Output the (x, y) coordinate of the center of the cell containing the given text.  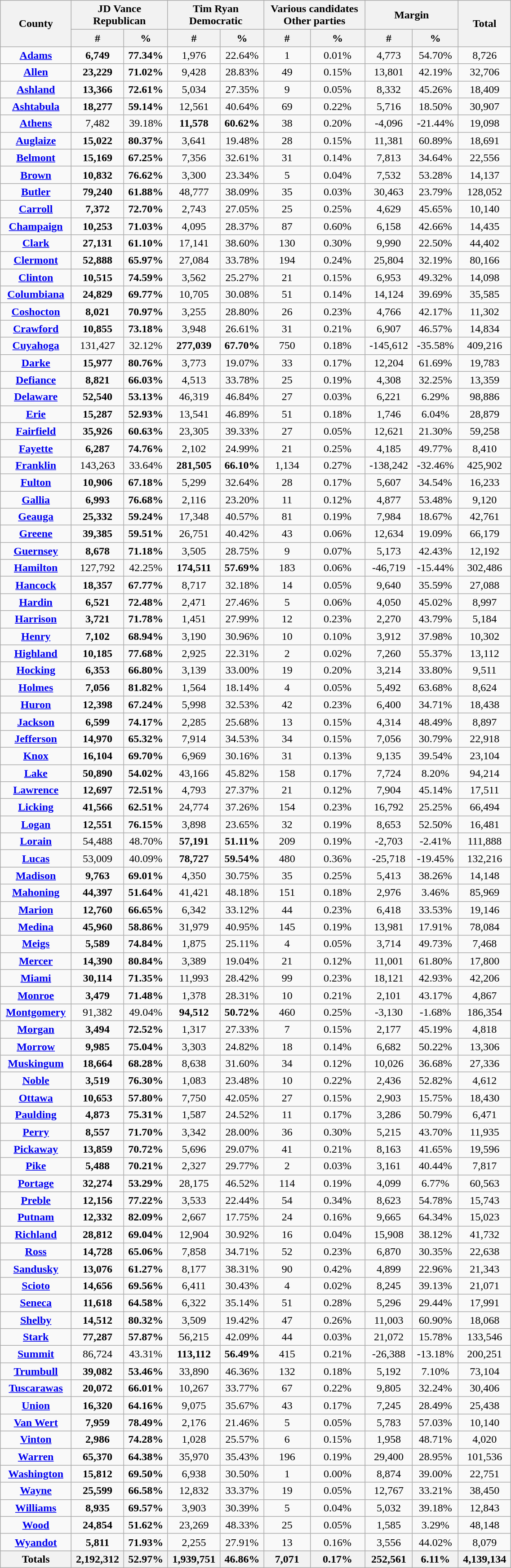
Mercer (36, 961)
Lake (36, 773)
-138,242 (389, 465)
5,184 (484, 619)
38.26% (435, 876)
79,240 (98, 192)
19.09% (435, 534)
Morgan (36, 1029)
54 (287, 1200)
6,907 (389, 329)
9,428 (194, 72)
30.92% (242, 1234)
7,356 (194, 158)
Seneca (36, 1303)
30.50% (242, 1474)
71.78% (146, 619)
5,783 (389, 1423)
64.34% (435, 1217)
5,192 (389, 1371)
77.34% (146, 55)
67 (287, 1388)
39.69% (435, 295)
66,494 (484, 807)
6,418 (389, 910)
8,557 (98, 1132)
3,641 (194, 141)
154 (287, 807)
-32.46% (435, 465)
46.57% (435, 329)
57,191 (194, 841)
52 (287, 1251)
67.18% (146, 482)
6,158 (389, 226)
24,774 (194, 807)
17,348 (194, 517)
3,214 (389, 670)
19,098 (484, 123)
194 (287, 260)
52.97% (146, 1559)
52.50% (435, 824)
15,743 (484, 1200)
7,482 (98, 123)
41,566 (98, 807)
12,561 (194, 106)
Cuyahoga (36, 346)
98,886 (484, 397)
32.64% (242, 482)
71.02% (146, 72)
30,463 (389, 192)
77.22% (146, 1200)
3,556 (389, 1542)
Stark (36, 1337)
22,751 (484, 1474)
2,471 (194, 602)
9,985 (98, 1047)
46.89% (242, 414)
Tuscarawas (36, 1388)
56,215 (194, 1337)
11,993 (194, 978)
57.87% (146, 1337)
85,969 (484, 893)
28.83% (242, 72)
39.33% (242, 431)
32.12% (146, 346)
31.60% (242, 1064)
19.48% (242, 141)
8,624 (484, 687)
28.37% (242, 226)
Morrow (36, 1047)
5,607 (389, 482)
25.11% (242, 944)
71.48% (146, 995)
13,981 (389, 927)
41 (287, 1149)
23.79% (435, 192)
480 (287, 859)
3,912 (389, 636)
14,656 (98, 1286)
60.62% (242, 123)
37.98% (435, 636)
Williams (36, 1508)
4,612 (484, 1081)
27.46% (242, 602)
78,727 (194, 859)
24 (287, 1217)
77.68% (146, 653)
19.07% (242, 363)
50.79% (435, 1115)
3,505 (194, 551)
13,076 (98, 1268)
3,479 (98, 995)
39.13% (435, 1286)
460 (287, 1012)
5,413 (389, 876)
0.13% (338, 756)
59,258 (484, 431)
15,812 (98, 1474)
72.48% (146, 602)
50.22% (435, 1047)
10,267 (194, 1388)
Belmont (36, 158)
27,088 (484, 585)
6.77% (435, 1183)
35.43% (242, 1457)
Knox (36, 756)
70.72% (146, 1149)
7,904 (389, 790)
74.17% (146, 722)
17.75% (242, 1217)
2,986 (98, 1440)
4,350 (194, 876)
12 (287, 619)
4,818 (484, 1029)
7,724 (389, 773)
0.60% (338, 226)
13,801 (389, 72)
49.73% (435, 944)
13,859 (98, 1149)
18,430 (484, 1098)
Erie (36, 414)
3,533 (194, 1200)
Vinton (36, 1440)
25.27% (242, 277)
-1.68% (435, 1012)
41,421 (194, 893)
8,874 (389, 1474)
34.53% (242, 739)
24.52% (242, 1115)
2,177 (389, 1029)
15.75% (435, 1098)
10,253 (98, 226)
54.70% (435, 55)
39.54% (435, 756)
61.69% (435, 363)
3,494 (98, 1029)
25,599 (98, 1491)
30.75% (242, 876)
130 (287, 243)
67.77% (146, 585)
43.79% (435, 619)
3,255 (194, 312)
Wyandot (36, 1542)
74.84% (146, 944)
4,867 (484, 995)
18,068 (484, 1320)
5,215 (389, 1132)
2,925 (194, 653)
69.56% (146, 1286)
18,409 (484, 89)
43,166 (194, 773)
8,717 (194, 585)
-26,388 (389, 1354)
71.93% (146, 1542)
64.38% (146, 1457)
12,904 (194, 1234)
35.67% (242, 1405)
14,435 (484, 226)
6,411 (194, 1286)
27.37% (242, 790)
Clinton (36, 277)
-3,130 (389, 1012)
Medina (36, 927)
21,343 (484, 1268)
1,875 (194, 944)
68.28% (146, 1064)
8,623 (389, 1200)
0.07% (338, 551)
16 (287, 1234)
6,870 (389, 1251)
Trumbull (36, 1371)
38.09% (242, 192)
61.80% (435, 961)
5,998 (194, 705)
113,112 (194, 1354)
12,192 (484, 551)
Ashland (36, 89)
87 (287, 226)
14,970 (98, 739)
19,783 (484, 363)
7,813 (389, 158)
38.60% (242, 243)
9,665 (389, 1217)
9,120 (484, 500)
42.25% (146, 568)
6,953 (389, 277)
18.14% (242, 687)
7,750 (194, 1098)
4,873 (98, 1115)
Muskingum (36, 1064)
40.64% (242, 106)
8,726 (484, 55)
3,389 (194, 961)
5,716 (389, 106)
10,832 (98, 175)
County (36, 23)
28.95% (435, 1457)
1,083 (194, 1081)
72.52% (146, 1029)
3,519 (98, 1081)
4,793 (194, 790)
Shelby (36, 1320)
Henry (36, 636)
10,515 (98, 277)
1,564 (194, 687)
21,072 (389, 1337)
13,366 (98, 89)
7,372 (98, 209)
Wood (36, 1525)
4,050 (389, 602)
14,728 (98, 1251)
46.36% (242, 1371)
5,488 (98, 1166)
59.54% (242, 859)
66.65% (146, 910)
30,907 (484, 106)
114 (287, 1183)
69.04% (146, 1234)
33.37% (242, 1491)
Warren (36, 1457)
4,185 (389, 448)
53.29% (146, 1183)
33.64% (146, 465)
6,969 (194, 756)
174,511 (194, 568)
57.69% (242, 568)
19.42% (242, 1320)
51.62% (146, 1525)
Harrison (36, 619)
32.19% (435, 260)
750 (287, 346)
22,556 (484, 158)
7,959 (98, 1423)
32.25% (435, 380)
133,546 (484, 1337)
26.61% (242, 329)
Margin (412, 15)
66.58% (146, 1491)
35.59% (435, 585)
Pickaway (36, 1149)
18,121 (389, 978)
42,761 (484, 517)
48.18% (242, 893)
48.49% (435, 722)
Highland (36, 653)
70.97% (146, 312)
63.68% (435, 687)
3.29% (435, 1525)
19.04% (242, 961)
59.24% (146, 517)
12,551 (98, 824)
48.70% (146, 841)
81.82% (146, 687)
28.75% (242, 551)
Richland (36, 1234)
61.10% (146, 243)
3,898 (194, 824)
42.17% (435, 312)
53,009 (98, 859)
6,342 (194, 910)
32.61% (242, 158)
28.42% (242, 978)
30.43% (242, 1286)
40.95% (242, 927)
51.11% (242, 841)
-15.44% (435, 568)
8,177 (194, 1268)
-4,096 (389, 123)
30.79% (435, 739)
7,858 (194, 1251)
35,970 (194, 1457)
14 (287, 585)
1,958 (389, 1440)
2,176 (194, 1423)
4,099 (389, 1183)
68.94% (146, 636)
40.44% (435, 1166)
60,563 (484, 1183)
8,163 (389, 1149)
17,141 (194, 243)
80.76% (146, 363)
75.31% (146, 1115)
69.70% (146, 756)
36 (287, 1132)
44,397 (98, 893)
58.86% (146, 927)
Butler (36, 192)
66,179 (484, 534)
78,084 (484, 927)
Fayette (36, 448)
65.32% (146, 739)
32,274 (98, 1183)
33.77% (242, 1388)
42.09% (242, 1337)
8,332 (389, 89)
5,034 (194, 89)
76.30% (146, 1081)
28.80% (242, 312)
9,990 (389, 243)
40.09% (146, 859)
Washington (36, 1474)
72.70% (146, 209)
10,653 (98, 1098)
3,773 (194, 363)
6,599 (98, 722)
132 (287, 1371)
6,749 (98, 55)
Geauga (36, 517)
128,052 (484, 192)
7,102 (98, 636)
82.09% (146, 1217)
Darke (36, 363)
33.53% (435, 910)
Lucas (36, 859)
3,286 (389, 1115)
72.51% (146, 790)
23,305 (194, 431)
Coshocton (36, 312)
Champaign (36, 226)
Hamilton (36, 568)
Montgomery (36, 1012)
31,979 (194, 927)
12,332 (98, 1217)
73,104 (484, 1371)
6,353 (98, 670)
0.36% (338, 859)
13,541 (194, 414)
43.17% (435, 995)
69.57% (146, 1508)
42.05% (242, 1098)
22.31% (242, 653)
90 (287, 1268)
Lawrence (36, 790)
14,390 (98, 961)
16,233 (484, 482)
27,084 (194, 260)
5,296 (389, 1303)
45.65% (435, 209)
10,185 (98, 653)
Jackson (36, 722)
1,028 (194, 1440)
3,903 (194, 1508)
-13.18% (435, 1354)
6,938 (194, 1474)
35,926 (98, 431)
7 (287, 1029)
38.31% (242, 1268)
Brown (36, 175)
Perry (36, 1132)
30.16% (242, 756)
Allen (36, 72)
34.64% (435, 158)
49 (287, 72)
12,398 (98, 705)
18,357 (98, 585)
22,638 (484, 1251)
27.05% (242, 209)
11,001 (389, 961)
70.21% (146, 1166)
Carroll (36, 209)
74.28% (146, 1440)
9,511 (484, 670)
151 (287, 893)
30,114 (98, 978)
0.00% (338, 1474)
Delaware (36, 397)
44,402 (484, 243)
76.68% (146, 500)
47 (287, 1320)
43.70% (435, 1132)
42.66% (435, 226)
Licking (36, 807)
67.25% (146, 158)
14,148 (484, 876)
1,587 (194, 1115)
3,714 (389, 944)
1,317 (194, 1029)
6,471 (484, 1115)
46,319 (194, 397)
10,302 (484, 636)
54.02% (146, 773)
7,984 (389, 517)
2,903 (389, 1098)
Ottawa (36, 1098)
67.70% (242, 346)
8,638 (194, 1064)
15,023 (484, 1217)
30,406 (484, 1388)
42 (287, 705)
33 (287, 363)
Union (36, 1405)
61.27% (146, 1268)
67.24% (146, 705)
39,385 (98, 534)
4,877 (389, 500)
56.49% (242, 1354)
27.33% (242, 1029)
28,175 (194, 1183)
Wayne (36, 1491)
45.82% (242, 773)
25,804 (389, 260)
Total (484, 23)
13,112 (484, 653)
6,221 (389, 397)
Athens (36, 123)
57.03% (435, 1423)
Fulton (36, 482)
10,026 (389, 1064)
7,468 (484, 944)
78.49% (146, 1423)
30.35% (435, 1251)
6.11% (435, 1559)
29,400 (389, 1457)
24,854 (98, 1525)
415 (287, 1354)
Huron (36, 705)
Hocking (36, 670)
41.65% (435, 1149)
12,843 (484, 1508)
30.39% (242, 1508)
23.48% (242, 1081)
Columbiana (36, 295)
2,436 (389, 1081)
11,618 (98, 1303)
18 (287, 1047)
28.00% (242, 1132)
2,116 (194, 500)
127,792 (98, 568)
25.68% (242, 722)
69.77% (146, 295)
Summit (36, 1354)
-19.45% (435, 859)
7,914 (194, 739)
53.13% (146, 397)
33,890 (194, 1371)
46.52% (242, 1183)
2,327 (194, 1166)
77,287 (98, 1337)
49.32% (435, 277)
Mahoning (36, 893)
61.88% (146, 192)
8,410 (484, 448)
52,888 (98, 260)
65,370 (98, 1457)
15.78% (435, 1337)
71.03% (146, 226)
101,536 (484, 1457)
11,578 (194, 123)
3,948 (194, 329)
-145,612 (389, 346)
25,332 (98, 517)
1,451 (194, 619)
32.18% (242, 585)
17,511 (484, 790)
Monroe (36, 995)
48,777 (194, 192)
4,308 (389, 380)
3,190 (194, 636)
66.01% (146, 1388)
16,104 (98, 756)
30.08% (242, 295)
131,427 (98, 346)
Madison (36, 876)
8,897 (484, 722)
4,314 (389, 722)
186,354 (484, 1012)
64.58% (146, 1303)
8,079 (484, 1542)
33.80% (435, 670)
69.01% (146, 876)
18.50% (435, 106)
21,071 (484, 1286)
409,216 (484, 346)
9,135 (389, 756)
94,512 (194, 1012)
18.67% (435, 517)
32,706 (484, 72)
Greene (36, 534)
1,134 (287, 465)
55.37% (435, 653)
10,855 (98, 329)
24.99% (242, 448)
3,300 (194, 175)
12,767 (389, 1491)
15,908 (389, 1234)
28.49% (435, 1405)
15,287 (98, 414)
11,003 (389, 1320)
42,206 (484, 978)
46.84% (242, 397)
25.25% (435, 807)
37.26% (242, 807)
Ashtabula (36, 106)
8,245 (389, 1286)
1,939,751 (194, 1559)
62.51% (146, 807)
Crawford (36, 329)
9,805 (389, 1388)
22.50% (435, 243)
52.93% (146, 414)
86,724 (98, 1354)
6,682 (389, 1047)
76.15% (146, 824)
27.99% (242, 619)
45,960 (98, 927)
281,505 (194, 465)
4,766 (389, 312)
71.70% (146, 1132)
14,098 (484, 277)
Meigs (36, 944)
13,306 (484, 1047)
53.48% (435, 500)
29.07% (242, 1149)
24,829 (98, 295)
33.21% (435, 1491)
Paulding (36, 1115)
15,169 (98, 158)
8,821 (98, 380)
28,879 (484, 414)
8,935 (98, 1508)
Hancock (36, 585)
45.02% (435, 602)
277,039 (194, 346)
4,020 (484, 1440)
6,322 (194, 1303)
12,697 (98, 790)
Marion (36, 910)
4,899 (389, 1268)
5,032 (389, 1508)
9,763 (98, 876)
23.34% (242, 175)
Portage (36, 1183)
23.20% (242, 500)
16,792 (389, 807)
8.20% (435, 773)
91,382 (98, 1012)
8,678 (98, 551)
12,634 (389, 534)
24.82% (242, 1047)
18,664 (98, 1064)
252,561 (389, 1559)
Franklin (36, 465)
7.10% (435, 1371)
9,075 (194, 1405)
60.90% (435, 1320)
18,438 (484, 705)
4,629 (389, 209)
29.77% (242, 1166)
13,359 (484, 380)
5,696 (194, 1149)
2,976 (389, 893)
53.28% (435, 175)
0.28% (338, 1303)
41,732 (484, 1234)
60.63% (146, 431)
Clermont (36, 260)
6,287 (98, 448)
66.03% (146, 380)
25,438 (484, 1405)
65.97% (146, 260)
39.00% (435, 1474)
94,214 (484, 773)
23,229 (98, 72)
59.51% (146, 534)
40.42% (242, 534)
53.46% (146, 1371)
11,302 (484, 312)
39,082 (98, 1371)
32.53% (242, 705)
21.46% (242, 1423)
34.54% (435, 482)
10,906 (98, 482)
19,146 (484, 910)
66.80% (146, 670)
14,124 (389, 295)
99 (287, 978)
23,104 (484, 756)
0.42% (338, 1268)
8,653 (389, 824)
33.12% (242, 910)
6,993 (98, 500)
JD VanceRepublican (120, 15)
54.78% (435, 1200)
-46,719 (389, 568)
17.91% (435, 927)
3,342 (194, 1132)
14,512 (98, 1320)
48.33% (242, 1525)
2,101 (389, 995)
-2.41% (435, 841)
1,585 (389, 1525)
75.04% (146, 1047)
158 (287, 773)
45.26% (435, 89)
49.77% (435, 448)
7,532 (389, 175)
Pike (36, 1166)
73.18% (146, 329)
Lorain (36, 841)
44.02% (435, 1542)
54,488 (98, 841)
200,251 (484, 1354)
Clark (36, 243)
69 (287, 106)
27,336 (484, 1064)
48.71% (435, 1440)
14,137 (484, 175)
12,204 (389, 363)
81 (287, 517)
-35.58% (435, 346)
132,216 (484, 859)
6,521 (98, 602)
12,760 (98, 910)
46.86% (242, 1559)
76.62% (146, 175)
40.57% (242, 517)
Miami (36, 978)
Preble (36, 1200)
0.27% (338, 465)
4,095 (194, 226)
32 (287, 824)
16,320 (98, 1405)
Totals (36, 1559)
17,800 (484, 961)
425,902 (484, 465)
28,812 (98, 1234)
2,667 (194, 1217)
38 (287, 123)
26 (287, 312)
6.29% (435, 397)
5,492 (389, 687)
22.96% (435, 1268)
Fairfield (36, 431)
0.24% (338, 260)
69.50% (146, 1474)
5,811 (98, 1542)
18,691 (484, 141)
8,021 (98, 312)
12,156 (98, 1200)
14,834 (484, 329)
-2,703 (389, 841)
-25,718 (389, 859)
80.32% (146, 1320)
12,621 (389, 431)
66.10% (242, 465)
4,773 (389, 55)
3,161 (389, 1166)
50.72% (242, 1012)
Scioto (36, 1286)
3,509 (194, 1320)
0.01% (338, 55)
12,832 (194, 1491)
5,299 (194, 482)
59.14% (146, 106)
43.31% (146, 1354)
25.57% (242, 1440)
80,166 (484, 260)
23.65% (242, 824)
Adams (36, 55)
2,270 (389, 619)
71.35% (146, 978)
23,269 (194, 1525)
8,997 (484, 602)
52,540 (98, 397)
Auglaize (36, 141)
27.35% (242, 89)
10,705 (194, 295)
Defiance (36, 380)
49.04% (146, 1012)
7,817 (484, 1166)
0.34% (338, 1200)
65.06% (146, 1251)
6,400 (389, 705)
1,976 (194, 55)
Logan (36, 824)
45.19% (435, 1029)
196 (287, 1457)
16,481 (484, 824)
Gallia (36, 500)
0.26% (338, 1320)
50,890 (98, 773)
3,721 (98, 619)
19,596 (484, 1149)
35.14% (242, 1303)
Hardin (36, 602)
0.10% (338, 636)
209 (287, 841)
2,743 (194, 209)
52.82% (435, 1081)
183 (287, 568)
3,139 (194, 670)
15,022 (98, 141)
80.37% (146, 141)
7,260 (389, 653)
74.59% (146, 277)
6 (287, 1440)
26,751 (194, 534)
38.12% (435, 1234)
42.19% (435, 72)
33.00% (242, 670)
20,072 (98, 1388)
22,918 (484, 739)
5,173 (389, 551)
22.44% (242, 1200)
45.14% (435, 790)
9,640 (389, 585)
Ross (36, 1251)
17,991 (484, 1303)
4,513 (194, 380)
Sandusky (36, 1268)
Various candidatesOther parties (315, 15)
2,102 (194, 448)
7,245 (389, 1405)
145 (287, 927)
2,192,312 (98, 1559)
29.44% (435, 1303)
3,562 (194, 277)
18,277 (98, 106)
143,263 (98, 465)
11,381 (389, 141)
15,977 (98, 363)
32.24% (435, 1388)
Putnam (36, 1217)
22.64% (242, 55)
11,935 (484, 1132)
3.46% (435, 893)
64.16% (146, 1405)
60.89% (435, 141)
51.64% (146, 893)
57.80% (146, 1098)
2,285 (194, 722)
28.31% (242, 995)
5,589 (98, 944)
42.93% (435, 978)
111,888 (484, 841)
302,486 (484, 568)
48,148 (484, 1525)
21.30% (435, 431)
-21.44% (435, 123)
74.76% (146, 448)
Noble (36, 1081)
4,139,134 (484, 1559)
42.43% (435, 551)
Van Wert (36, 1423)
Holmes (36, 687)
Tim RyanDemocratic (216, 15)
36.68% (435, 1064)
27.91% (242, 1542)
3,303 (194, 1047)
71.18% (146, 551)
1,746 (389, 414)
Guernsey (36, 551)
6.04% (435, 414)
27,131 (98, 243)
72.61% (146, 89)
38,450 (484, 1491)
30.96% (242, 636)
35,585 (484, 295)
7,071 (287, 1559)
80.84% (146, 961)
1,378 (194, 995)
Jefferson (36, 739)
2,255 (194, 1542)
